Provide the (X, Y) coordinate of the cell's center where the given text is located.  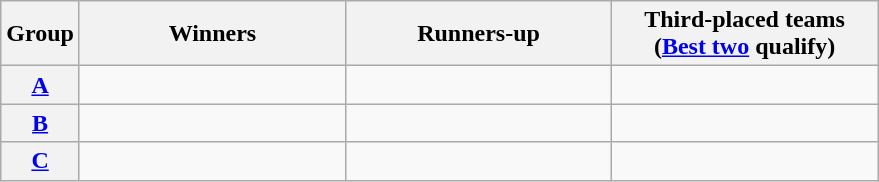
Group (40, 34)
C (40, 161)
Winners (212, 34)
A (40, 85)
Runners-up (478, 34)
Third-placed teams(Best two qualify) (745, 34)
B (40, 123)
